Find where the given text appears and provide that cell's center as [X, Y] coordinate. 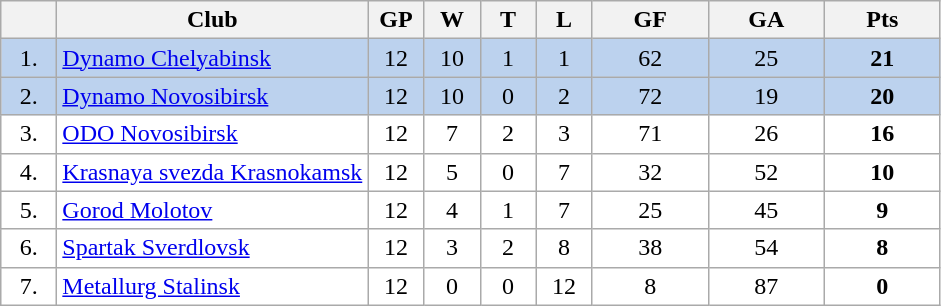
Metallurg Stalinsk [212, 286]
54 [766, 248]
38 [650, 248]
Club [212, 20]
20 [882, 96]
5 [452, 172]
W [452, 20]
7. [29, 286]
Spartak Sverdlovsk [212, 248]
9 [882, 210]
4 [452, 210]
Pts [882, 20]
26 [766, 134]
52 [766, 172]
GA [766, 20]
72 [650, 96]
21 [882, 58]
6. [29, 248]
45 [766, 210]
1. [29, 58]
Krasnaya svezda Krasnokamsk [212, 172]
GF [650, 20]
87 [766, 286]
Dynamo Novosibirsk [212, 96]
32 [650, 172]
5. [29, 210]
Gorod Molotov [212, 210]
L [564, 20]
2. [29, 96]
ODO Novosibirsk [212, 134]
19 [766, 96]
62 [650, 58]
16 [882, 134]
T [508, 20]
71 [650, 134]
3. [29, 134]
Dynamo Chelyabinsk [212, 58]
4. [29, 172]
GP [396, 20]
